For the text-containing cell, return its midpoint in [x, y] coordinate format. 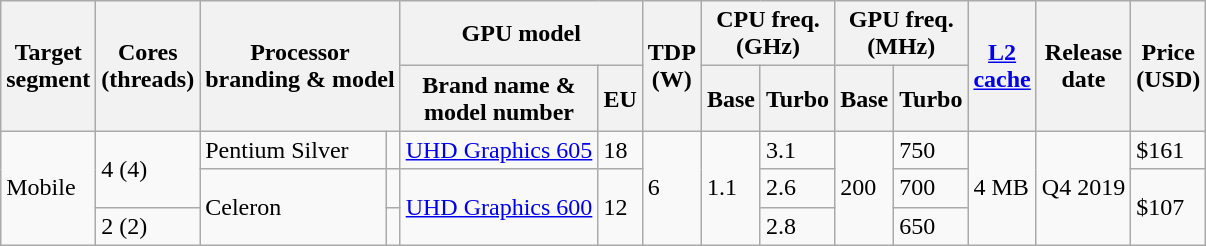
Targetsegment [48, 66]
2.6 [797, 188]
GPU freq.(MHz) [902, 34]
$161 [1168, 150]
6 [672, 188]
CPU freq.(GHz) [768, 34]
700 [931, 188]
2 (2) [148, 226]
750 [931, 150]
Cores(threads) [148, 66]
Mobile [48, 188]
Releasedate [1083, 66]
UHD Graphics 605 [499, 150]
3.1 [797, 150]
$107 [1168, 207]
18 [620, 150]
Pentium Silver [294, 150]
L2cache [1002, 66]
4 (4) [148, 169]
Price(USD) [1168, 66]
650 [931, 226]
GPU model [521, 34]
12 [620, 207]
TDP(W) [672, 66]
EU [620, 98]
Processorbranding & model [300, 66]
1.1 [730, 188]
4 MB [1002, 188]
Brand name &model number [499, 98]
200 [864, 188]
Q4 2019 [1083, 188]
2.8 [797, 226]
Celeron [294, 207]
UHD Graphics 600 [499, 207]
